Detect which cell encompasses the target text, then output its (X, Y) center coordinate. 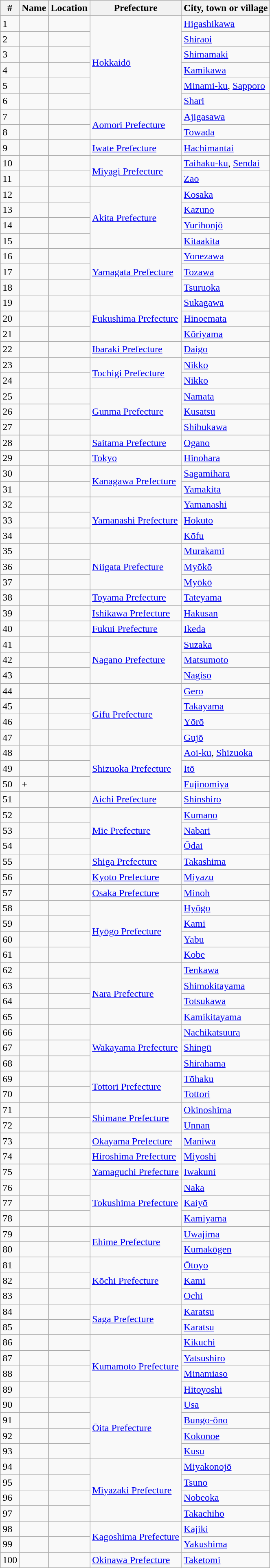
City, town or village (226, 8)
Tsuruoka (226, 287)
61 (10, 955)
19 (10, 303)
Matsumoto (226, 660)
Nagiso (226, 675)
Hyōgo (226, 908)
Shiga Prefecture (136, 861)
Kumamoto Prefecture (136, 1366)
51 (10, 799)
Nabari (226, 830)
41 (10, 644)
56 (10, 877)
97 (10, 1513)
Ajigasawa (226, 117)
75 (10, 1172)
Tochigi Prefecture (136, 373)
Ogano (226, 442)
79 (10, 1234)
Ehime Prefecture (136, 1242)
85 (10, 1327)
87 (10, 1358)
66 (10, 1032)
Ochi (226, 1296)
Kikuchi (226, 1343)
Toyama Prefecture (136, 598)
Fukushima Prefecture (136, 318)
Tsuno (226, 1482)
81 (10, 1265)
10 (10, 163)
Yakushima (226, 1544)
Iwate Prefecture (136, 148)
12 (10, 194)
Shingū (226, 1048)
4 (10, 70)
Kanagawa Prefecture (136, 481)
Usa (226, 1405)
Fukui Prefecture (136, 629)
Wakayama Prefecture (136, 1048)
96 (10, 1498)
Shinshiro (226, 799)
Yurihonjō (226, 225)
1 (10, 24)
49 (10, 769)
95 (10, 1482)
Iwakuni (226, 1172)
28 (10, 442)
89 (10, 1389)
Sukagawa (226, 303)
21 (10, 334)
42 (10, 660)
34 (10, 536)
Ōdai (226, 846)
76 (10, 1188)
45 (10, 707)
Gunma Prefecture (136, 411)
57 (10, 892)
Kamikawa (226, 70)
Totsukawa (226, 1001)
6 (10, 101)
Osaka Prefecture (136, 892)
18 (10, 287)
Naka (226, 1188)
Kōriyama (226, 334)
73 (10, 1141)
Niigata Prefecture (136, 567)
Kazuno (226, 210)
52 (10, 815)
Aomori Prefecture (136, 124)
98 (10, 1529)
Kitaakita (226, 241)
Okinoshima (226, 1110)
3 (10, 55)
23 (10, 365)
5 (10, 86)
8 (10, 132)
20 (10, 318)
Name (34, 8)
48 (10, 753)
Kokonoe (226, 1435)
99 (10, 1544)
Shari (226, 101)
38 (10, 598)
Shiraoi (226, 39)
72 (10, 1125)
Tozawa (226, 272)
30 (10, 474)
94 (10, 1467)
Mie Prefecture (136, 830)
Shirahama (226, 1063)
24 (10, 380)
Yamakita (226, 489)
9 (10, 148)
Uwajima (226, 1234)
# (10, 8)
Tokyo (136, 458)
Akita Prefecture (136, 218)
Ikeda (226, 629)
Hokuto (226, 520)
62 (10, 970)
Location (69, 8)
69 (10, 1079)
Tōhaku (226, 1079)
Shimokitayama (226, 986)
71 (10, 1110)
Shibukawa (226, 427)
Miyoshi (226, 1156)
Takayama (226, 707)
Aoi-ku, Shizuoka (226, 753)
90 (10, 1405)
Hakusan (226, 613)
67 (10, 1048)
Yamanashi Prefecture (136, 520)
Prefecture (136, 8)
37 (10, 582)
Ishikawa Prefecture (136, 613)
Higashikawa (226, 24)
Takachiho (226, 1513)
Gujō (226, 738)
Nara Prefecture (136, 994)
Nobeoka (226, 1498)
Kōchi Prefecture (136, 1281)
60 (10, 939)
88 (10, 1374)
80 (10, 1250)
Nachikatsuura (226, 1032)
Miyakonojō (226, 1467)
27 (10, 427)
Ibaraki Prefecture (136, 349)
Shimamaki (226, 55)
Yabu (226, 939)
53 (10, 830)
7 (10, 117)
Yamagata Prefecture (136, 272)
Yatsushiro (226, 1358)
Hyōgo Prefecture (136, 931)
Hachimantai (226, 148)
31 (10, 489)
Minamiaso (226, 1374)
Tenkawa (226, 970)
82 (10, 1281)
Hinoemata (226, 318)
29 (10, 458)
Kusatsu (226, 411)
15 (10, 241)
70 (10, 1094)
Hiroshima Prefecture (136, 1156)
Okayama Prefecture (136, 1141)
Saga Prefecture (136, 1319)
Unnan (226, 1125)
Okinawa Prefecture (136, 1560)
47 (10, 738)
Maniwa (226, 1141)
Hinohara (226, 458)
Zao (226, 179)
93 (10, 1451)
Saitama Prefecture (136, 442)
Shimane Prefecture (136, 1117)
63 (10, 986)
40 (10, 629)
33 (10, 520)
13 (10, 210)
Nagano Prefecture (136, 660)
92 (10, 1435)
55 (10, 861)
68 (10, 1063)
25 (10, 396)
Kajiki (226, 1529)
58 (10, 908)
Yamaguchi Prefecture (136, 1172)
2 (10, 39)
Minami-ku, Sapporo (226, 86)
Shizuoka Prefecture (136, 769)
Takashima (226, 861)
46 (10, 722)
Itō (226, 769)
32 (10, 505)
Miyazu (226, 877)
Daigo (226, 349)
Yamanashi (226, 505)
86 (10, 1343)
64 (10, 1001)
11 (10, 179)
Hokkaidō (136, 62)
44 (10, 691)
100 (10, 1560)
Miyazaki Prefecture (136, 1490)
Bungo-ōno (226, 1420)
Kamikitayama (226, 1017)
22 (10, 349)
77 (10, 1203)
Yōrō (226, 722)
59 (10, 923)
Taketomi (226, 1560)
Kagoshima Prefecture (136, 1537)
Gifu Prefecture (136, 714)
74 (10, 1156)
Gero (226, 691)
Yonezawa (226, 256)
Suzaka (226, 644)
Kaiyō (226, 1203)
Sagamihara (226, 474)
Hitoyoshi (226, 1389)
17 (10, 272)
Ōtoyo (226, 1265)
Tottori Prefecture (136, 1087)
14 (10, 225)
84 (10, 1312)
Kobe (226, 955)
Kusu (226, 1451)
Miyagi Prefecture (136, 171)
Kumakōgen (226, 1250)
Kosaka (226, 194)
91 (10, 1420)
+ (34, 784)
Namata (226, 396)
39 (10, 613)
43 (10, 675)
Ōita Prefecture (136, 1428)
35 (10, 551)
Kamiyama (226, 1219)
Towada (226, 132)
78 (10, 1219)
36 (10, 567)
Kyoto Prefecture (136, 877)
Tokushima Prefecture (136, 1203)
26 (10, 411)
Taihaku-ku, Sendai (226, 163)
83 (10, 1296)
54 (10, 846)
Fujinomiya (226, 784)
Aichi Prefecture (136, 799)
Murakami (226, 551)
16 (10, 256)
50 (10, 784)
Tottori (226, 1094)
Minoh (226, 892)
Kumano (226, 815)
65 (10, 1017)
Tateyama (226, 598)
Kōfu (226, 536)
